Detect which cell encompasses the target text, then output its [X, Y] center coordinate. 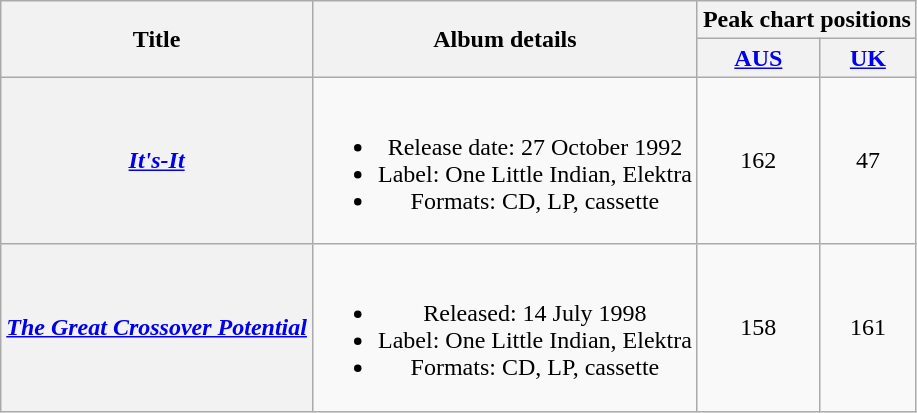
Released: 14 July 1998Label: One Little Indian, ElektraFormats: CD, LP, cassette [504, 328]
UK [868, 58]
161 [868, 328]
47 [868, 160]
Title [157, 39]
AUS [758, 58]
It's-It [157, 160]
162 [758, 160]
158 [758, 328]
The Great Crossover Potential [157, 328]
Release date: 27 October 1992Label: One Little Indian, ElektraFormats: CD, LP, cassette [504, 160]
Peak chart positions [806, 20]
Album details [504, 39]
